Locate the cell with the specified text and output its (X, Y) center coordinate. 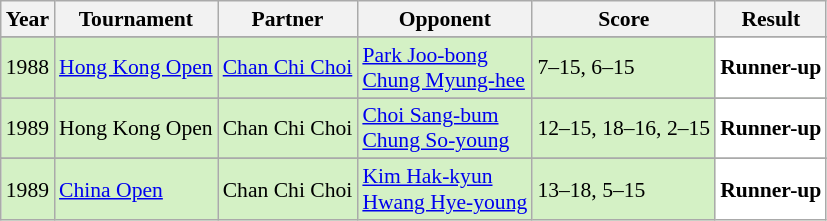
Opponent (444, 19)
Tournament (136, 19)
7–15, 6–15 (624, 68)
1988 (28, 68)
Year (28, 19)
12–15, 18–16, 2–15 (624, 128)
China Open (136, 190)
Choi Sang-bum Chung So-young (444, 128)
Result (770, 19)
Park Joo-bong Chung Myung-hee (444, 68)
Partner (288, 19)
13–18, 5–15 (624, 190)
Score (624, 19)
Kim Hak-kyun Hwang Hye-young (444, 190)
